Identify which cell holds the provided text, then report its [X, Y] central coordinate. 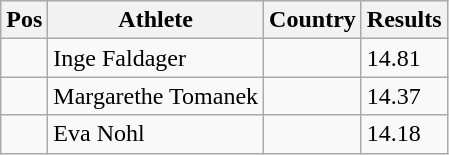
14.81 [404, 58]
14.37 [404, 96]
Country [313, 20]
Pos [24, 20]
14.18 [404, 134]
Results [404, 20]
Athlete [156, 20]
Margarethe Tomanek [156, 96]
Inge Faldager [156, 58]
Eva Nohl [156, 134]
